Extract the (X, Y) coordinate from the center of the cell holding the provided text.  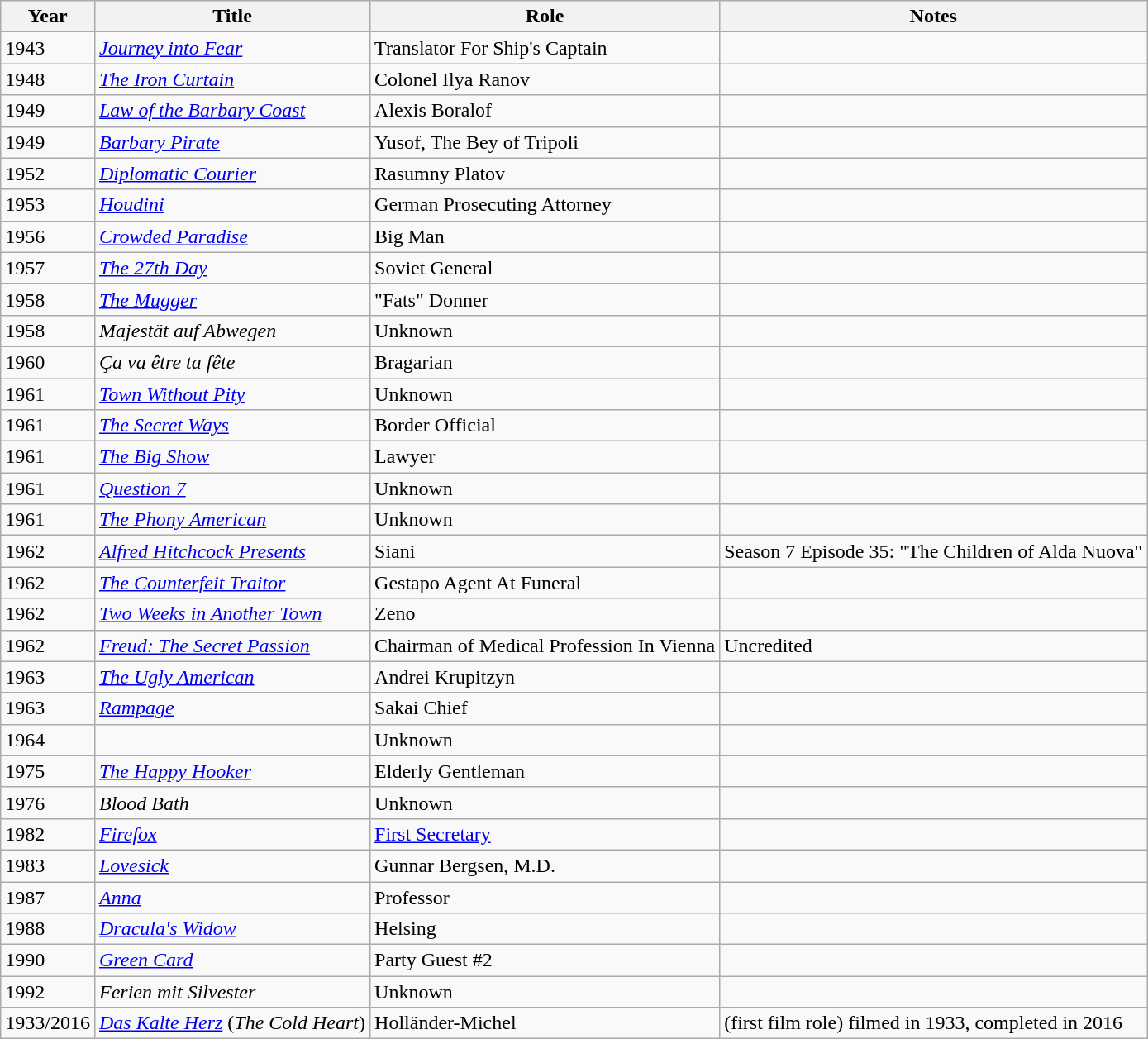
Town Without Pity (231, 394)
Border Official (545, 426)
1990 (48, 960)
Soviet General (545, 268)
The Happy Hooker (231, 771)
Majestät auf Abwegen (231, 331)
The Ugly American (231, 677)
(first film role) filmed in 1933, completed in 2016 (934, 1023)
Holländer-Michel (545, 1023)
1953 (48, 205)
1992 (48, 992)
Lovesick (231, 865)
The Mugger (231, 299)
First Secretary (545, 834)
1933/2016 (48, 1023)
Two Weeks in Another Town (231, 614)
The Big Show (231, 457)
Rampage (231, 708)
Professor (545, 897)
Houdini (231, 205)
Party Guest #2 (545, 960)
Dracula's Widow (231, 929)
Journey into Fear (231, 48)
1957 (48, 268)
Anna (231, 897)
Chairman of Medical Profession In Vienna (545, 646)
The Secret Ways (231, 426)
Freud: The Secret Passion (231, 646)
Elderly Gentleman (545, 771)
The Iron Curtain (231, 79)
Year (48, 17)
Barbary Pirate (231, 142)
Gunnar Bergsen, M.D. (545, 865)
1988 (48, 929)
1952 (48, 174)
Big Man (545, 236)
Andrei Krupitzyn (545, 677)
Role (545, 17)
1987 (48, 897)
Crowded Paradise (231, 236)
Law of the Barbary Coast (231, 111)
Ça va être ta fête (231, 362)
Yusof, The Bey of Tripoli (545, 142)
The Counterfeit Traitor (231, 583)
German Prosecuting Attorney (545, 205)
Question 7 (231, 489)
Siani (545, 551)
1976 (48, 803)
Notes (934, 17)
1982 (48, 834)
Gestapo Agent At Funeral (545, 583)
Bragarian (545, 362)
1975 (48, 771)
Helsing (545, 929)
The 27th Day (231, 268)
Alfred Hitchcock Presents (231, 551)
1956 (48, 236)
Title (231, 17)
1960 (48, 362)
Lawyer (545, 457)
Green Card (231, 960)
Colonel Ilya Ranov (545, 79)
Ferien mit Silvester (231, 992)
Zeno (545, 614)
1943 (48, 48)
1948 (48, 79)
Translator For Ship's Captain (545, 48)
Uncredited (934, 646)
Alexis Boralof (545, 111)
Blood Bath (231, 803)
1983 (48, 865)
Das Kalte Herz (The Cold Heart) (231, 1023)
Season 7 Episode 35: "The Children of Alda Nuova" (934, 551)
1964 (48, 740)
Firefox (231, 834)
Diplomatic Courier (231, 174)
The Phony American (231, 520)
Sakai Chief (545, 708)
Rasumny Platov (545, 174)
"Fats" Donner (545, 299)
